For the text-containing cell, return its midpoint in (X, Y) coordinate format. 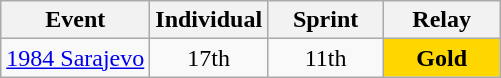
1984 Sarajevo (76, 58)
Relay (442, 20)
Sprint (326, 20)
Individual (209, 20)
17th (209, 58)
11th (326, 58)
Event (76, 20)
Gold (442, 58)
